For the text-containing cell, return its midpoint in (X, Y) coordinate format. 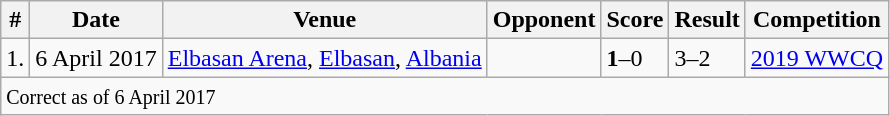
Result (707, 20)
Score (635, 20)
2019 WWCQ (816, 58)
Correct as of 6 April 2017 (445, 96)
3–2 (707, 58)
Elbasan Arena, Elbasan, Albania (324, 58)
Opponent (544, 20)
6 April 2017 (96, 58)
# (16, 20)
Venue (324, 20)
1. (16, 58)
1–0 (635, 58)
Date (96, 20)
Competition (816, 20)
